Find where the given text appears and provide that cell's center as (x, y) coordinate. 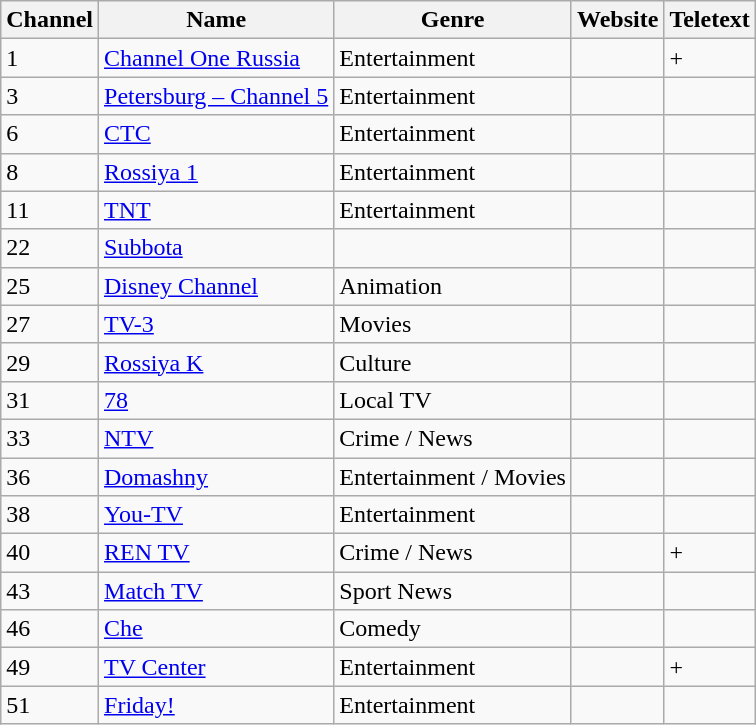
25 (50, 286)
27 (50, 324)
REN TV (216, 553)
31 (50, 400)
Friday! (216, 705)
46 (50, 629)
8 (50, 172)
CTC (216, 134)
Channel (50, 20)
Subbota (216, 248)
Culture (453, 362)
Movies (453, 324)
Disney Channel (216, 286)
43 (50, 591)
38 (50, 515)
Comedy (453, 629)
Teletext (710, 20)
Animation (453, 286)
Name (216, 20)
Entertainment / Movies (453, 477)
Sport News (453, 591)
36 (50, 477)
TV Center (216, 667)
Channel One Russia (216, 58)
Website (617, 20)
TV-3 (216, 324)
78 (216, 400)
Rossiya 1 (216, 172)
33 (50, 438)
Rossiya K (216, 362)
6 (50, 134)
Petersburg – Channel 5 (216, 96)
Local TV (453, 400)
You-TV (216, 515)
3 (50, 96)
51 (50, 705)
49 (50, 667)
TNT (216, 210)
Genre (453, 20)
40 (50, 553)
Domashny (216, 477)
Che (216, 629)
11 (50, 210)
29 (50, 362)
22 (50, 248)
1 (50, 58)
Match TV (216, 591)
NTV (216, 438)
